Pinpoint the cell where the given text exists, returning its [X, Y] midpoint coordinate. 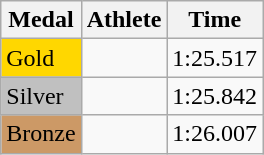
1:25.517 [215, 58]
Medal [41, 20]
Silver [41, 96]
Athlete [124, 20]
Bronze [41, 134]
1:25.842 [215, 96]
Time [215, 20]
1:26.007 [215, 134]
Gold [41, 58]
